Search for the cell housing the specified text and yield its [X, Y] center coordinate. 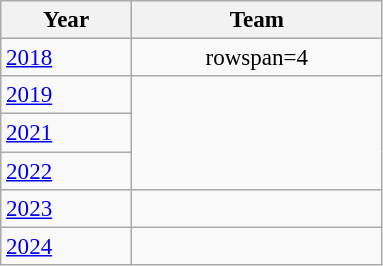
2024 [66, 246]
2019 [66, 95]
2023 [66, 209]
2022 [66, 171]
2018 [66, 58]
Year [66, 20]
2021 [66, 133]
rowspan=4 [256, 58]
Team [256, 20]
